Identify which cell holds the provided text, then report its [x, y] central coordinate. 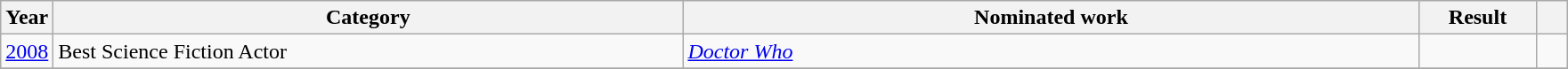
Year [27, 18]
Doctor Who [1051, 51]
Result [1478, 18]
Nominated work [1051, 18]
Category [369, 18]
2008 [27, 51]
Best Science Fiction Actor [369, 51]
